Determine the [X, Y] coordinate at the center of the cell enclosing the given text.  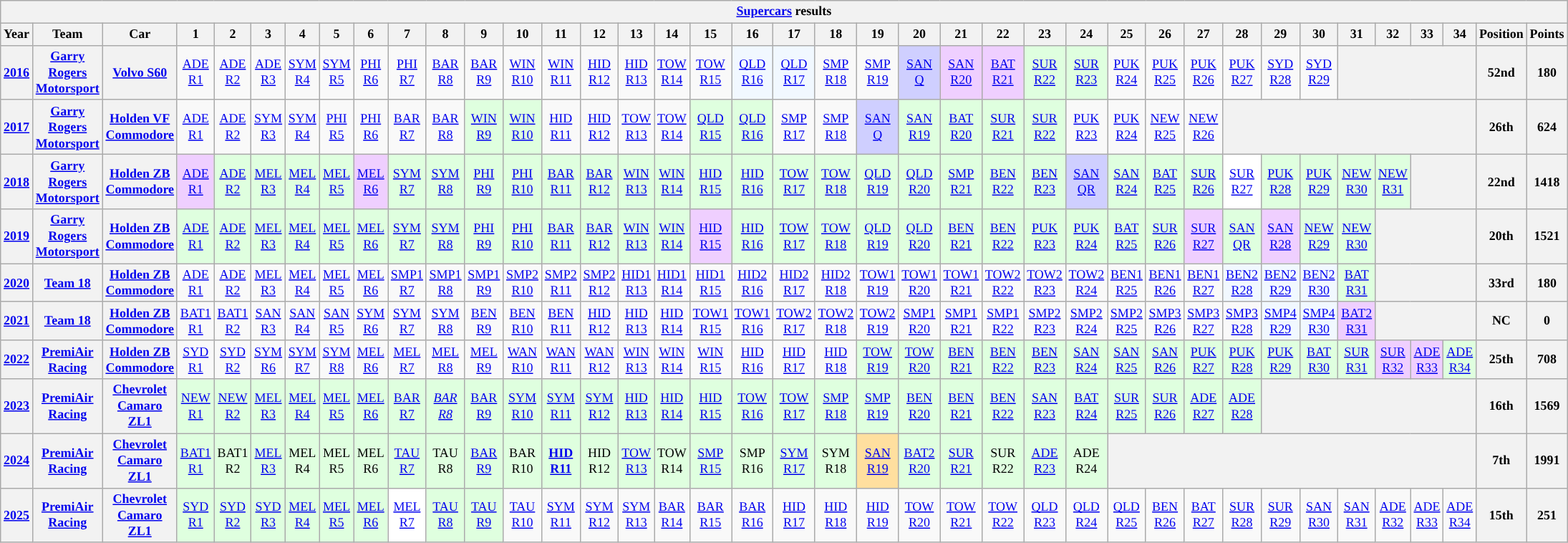
SYMR13 [637, 515]
SMPR21 [961, 181]
3 [268, 34]
17 [794, 34]
20th [1502, 236]
SYDR29 [1319, 72]
SURR23 [1086, 72]
BEN1R26 [1165, 283]
QLDR25 [1127, 515]
SANR25 [1127, 360]
TOW2R22 [1003, 283]
TAUR9 [484, 515]
SMP1R21 [961, 321]
1569 [1547, 406]
BEN2R29 [1280, 283]
TOW2R19 [878, 321]
SMP4R29 [1280, 321]
QLDR23 [1045, 515]
HID1R13 [637, 283]
BAT2R31 [1357, 321]
SMP3R27 [1204, 321]
TAUR7 [407, 461]
SMP2R12 [599, 283]
NEWR1 [195, 406]
BEN2R28 [1242, 283]
NC [1502, 321]
BENR26 [1165, 515]
19 [878, 34]
SMP4R30 [1319, 321]
SMP2R11 [561, 283]
NEWR25 [1165, 127]
27 [1204, 34]
SANR20 [961, 72]
708 [1547, 360]
TAUR10 [523, 515]
2023 [17, 406]
WANR12 [599, 360]
29 [1280, 34]
SANR31 [1357, 515]
SURR29 [1280, 515]
2017 [17, 127]
TOW1R15 [710, 321]
TOW1R21 [961, 283]
34 [1460, 34]
7th [1502, 461]
SMP1R7 [407, 283]
BATR31 [1357, 283]
MELR9 [484, 360]
33rd [1502, 283]
NEWR29 [1319, 236]
ADER24 [1086, 461]
SYMR5 [337, 72]
4 [302, 34]
10 [523, 34]
TOW1R20 [919, 283]
BEN1R27 [1204, 283]
22nd [1502, 181]
SURR25 [1127, 406]
SANR26 [1165, 360]
PHIR7 [407, 72]
2022 [17, 360]
52nd [1502, 72]
PHIR5 [337, 127]
0 [1547, 321]
TOW1R19 [878, 283]
SMP2R24 [1086, 321]
BATR21 [1003, 72]
SMP1R8 [445, 283]
SYDR28 [1280, 72]
BATR30 [1319, 360]
TOWR22 [1003, 515]
WINR11 [561, 72]
ADER32 [1393, 515]
18 [836, 34]
HIDR19 [878, 515]
HID2R18 [836, 283]
2019 [17, 236]
SMP2R25 [1127, 321]
8 [445, 34]
9 [484, 34]
SANR5 [337, 321]
SYMR10 [523, 406]
BENR10 [523, 321]
16 [752, 34]
SMP1R9 [484, 283]
32 [1393, 34]
NEWR26 [1204, 127]
Year [17, 34]
WANR11 [561, 360]
11 [561, 34]
14 [672, 34]
SANR30 [1319, 515]
Position [1502, 34]
2 [233, 34]
BENR11 [561, 321]
TOW2R17 [794, 321]
HID1R15 [710, 283]
2016 [17, 72]
BATR27 [1204, 515]
1418 [1547, 181]
TOWR16 [752, 406]
PUKR25 [1165, 72]
HID2R17 [794, 283]
20 [919, 34]
28 [1242, 34]
13 [637, 34]
Points [1547, 34]
SMP3R26 [1165, 321]
33 [1427, 34]
ADER3 [268, 72]
Team [67, 34]
BARR15 [710, 515]
25 [1127, 34]
QLDR24 [1086, 515]
TOW2R18 [836, 321]
SURR31 [1357, 360]
Car [140, 34]
WINR9 [484, 127]
2021 [17, 321]
TOW2R23 [1045, 283]
BARR10 [523, 461]
SMP1R22 [1003, 321]
BEN2R30 [1319, 283]
TOW2R24 [1086, 283]
NEWR31 [1393, 181]
SANR23 [1045, 406]
SMPR16 [752, 461]
21 [961, 34]
251 [1547, 515]
TOWR19 [878, 360]
30 [1319, 34]
BAT2R20 [919, 461]
22 [1003, 34]
SYDR3 [268, 515]
ADER27 [1204, 406]
SMPR15 [710, 461]
15 [710, 34]
QLDR17 [794, 72]
NEWR2 [233, 406]
7 [407, 34]
SYMR17 [794, 461]
BATR20 [961, 127]
SMP2R23 [1045, 321]
SANR28 [1280, 236]
ADER23 [1045, 461]
5 [337, 34]
SMP1R20 [919, 321]
TOWR15 [710, 72]
16th [1502, 406]
2020 [17, 283]
SMP3R28 [1242, 321]
1521 [1547, 236]
2018 [17, 181]
WANR10 [523, 360]
SYMR18 [836, 461]
SURR28 [1242, 515]
6 [371, 34]
BENR9 [484, 321]
PUKR26 [1204, 72]
26th [1502, 127]
23 [1045, 34]
BEN1R25 [1127, 283]
ADER28 [1242, 406]
TOWR21 [961, 515]
1991 [1547, 461]
2024 [17, 461]
WINR15 [710, 360]
BATR24 [1086, 406]
SMP2R10 [523, 283]
MELR8 [445, 360]
Holden VF Commodore [140, 127]
SANR3 [268, 321]
Volvo S60 [140, 72]
15th [1502, 515]
Supercars results [784, 11]
SANR4 [302, 321]
QLDR15 [710, 127]
BENR20 [919, 406]
BARR14 [672, 515]
624 [1547, 127]
2025 [17, 515]
SURR32 [1393, 360]
SYMR3 [268, 127]
BARR16 [752, 515]
31 [1357, 34]
TOW1R16 [752, 321]
26 [1165, 34]
25th [1502, 360]
HID1R14 [672, 283]
12 [599, 34]
HID2R16 [752, 283]
24 [1086, 34]
1 [195, 34]
SMPR17 [794, 127]
